Return (X, Y) of the center of cell containing provided text 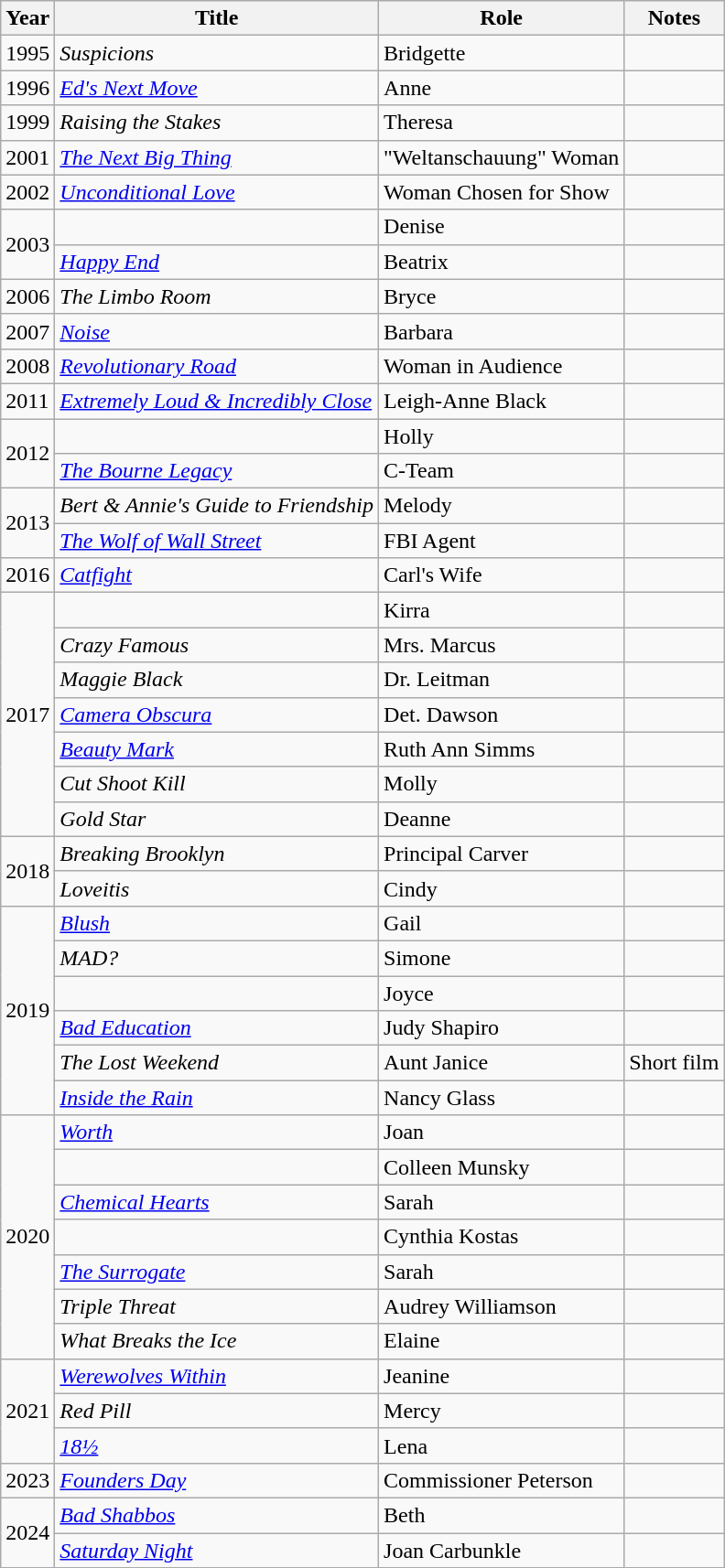
Inside the Rain (217, 1098)
Werewolves Within (217, 1376)
Mrs. Marcus (502, 645)
2011 (27, 401)
Theresa (502, 123)
2020 (27, 1237)
Barbara (502, 331)
Blush (217, 923)
Carl's Wife (502, 575)
The Wolf of Wall Street (217, 541)
Bert & Annie's Guide to Friendship (217, 506)
2012 (27, 454)
Beatrix (502, 262)
Red Pill (217, 1411)
Holly (502, 436)
Colleen Munsky (502, 1167)
Dr. Leitman (502, 680)
Beth (502, 1515)
Ruth Ann Simms (502, 749)
1999 (27, 123)
Elaine (502, 1341)
2003 (27, 244)
2017 (27, 714)
Joan (502, 1133)
Noise (217, 331)
Commissioner Peterson (502, 1480)
2023 (27, 1480)
Notes (674, 18)
Worth (217, 1133)
Breaking Brooklyn (217, 854)
The Next Big Thing (217, 157)
Anne (502, 88)
Role (502, 18)
2007 (27, 331)
Bad Shabbos (217, 1515)
MAD? (217, 958)
Cindy (502, 888)
The Lost Weekend (217, 1063)
Raising the Stakes (217, 123)
Cut Shoot Kill (217, 784)
Nancy Glass (502, 1098)
1995 (27, 53)
Chemical Hearts (217, 1202)
Gold Star (217, 819)
2016 (27, 575)
FBI Agent (502, 541)
2024 (27, 1532)
Joyce (502, 993)
2019 (27, 1010)
Cynthia Kostas (502, 1237)
Judy Shapiro (502, 1028)
1996 (27, 88)
Unconditional Love (217, 192)
Year (27, 18)
Woman in Audience (502, 366)
Triple Threat (217, 1306)
Suspicions (217, 53)
Molly (502, 784)
Catfight (217, 575)
Mercy (502, 1411)
Audrey Williamson (502, 1306)
Bridgette (502, 53)
Gail (502, 923)
The Surrogate (217, 1272)
2001 (27, 157)
Woman Chosen for Show (502, 192)
18½ (217, 1445)
Det. Dawson (502, 714)
2013 (27, 523)
C-Team (502, 471)
Short film (674, 1063)
Denise (502, 227)
Melody (502, 506)
Ed's Next Move (217, 88)
The Bourne Legacy (217, 471)
2021 (27, 1411)
Bad Education (217, 1028)
Title (217, 18)
Simone (502, 958)
Joan Carbunkle (502, 1551)
Aunt Janice (502, 1063)
Saturday Night (217, 1551)
Maggie Black (217, 680)
"Weltanschauung" Woman (502, 157)
2018 (27, 871)
Camera Obscura (217, 714)
Kirra (502, 610)
Extremely Loud & Incredibly Close (217, 401)
Founders Day (217, 1480)
Lena (502, 1445)
Beauty Mark (217, 749)
2008 (27, 366)
The Limbo Room (217, 296)
Loveitis (217, 888)
Crazy Famous (217, 645)
Principal Carver (502, 854)
Revolutionary Road (217, 366)
What Breaks the Ice (217, 1341)
Bryce (502, 296)
2006 (27, 296)
2002 (27, 192)
Jeanine (502, 1376)
Happy End (217, 262)
Leigh-Anne Black (502, 401)
Deanne (502, 819)
